Capture the cell that displays the provided text and extract its (X, Y) central coordinate. 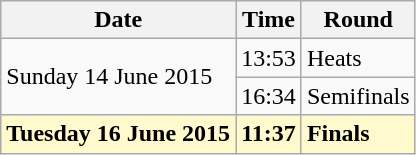
Date (118, 20)
13:53 (269, 58)
Finals (358, 134)
Time (269, 20)
16:34 (269, 96)
Round (358, 20)
Sunday 14 June 2015 (118, 77)
Tuesday 16 June 2015 (118, 134)
Semifinals (358, 96)
Heats (358, 58)
11:37 (269, 134)
